Provide the (x, y) coordinate of the cell's center where the given text is located.  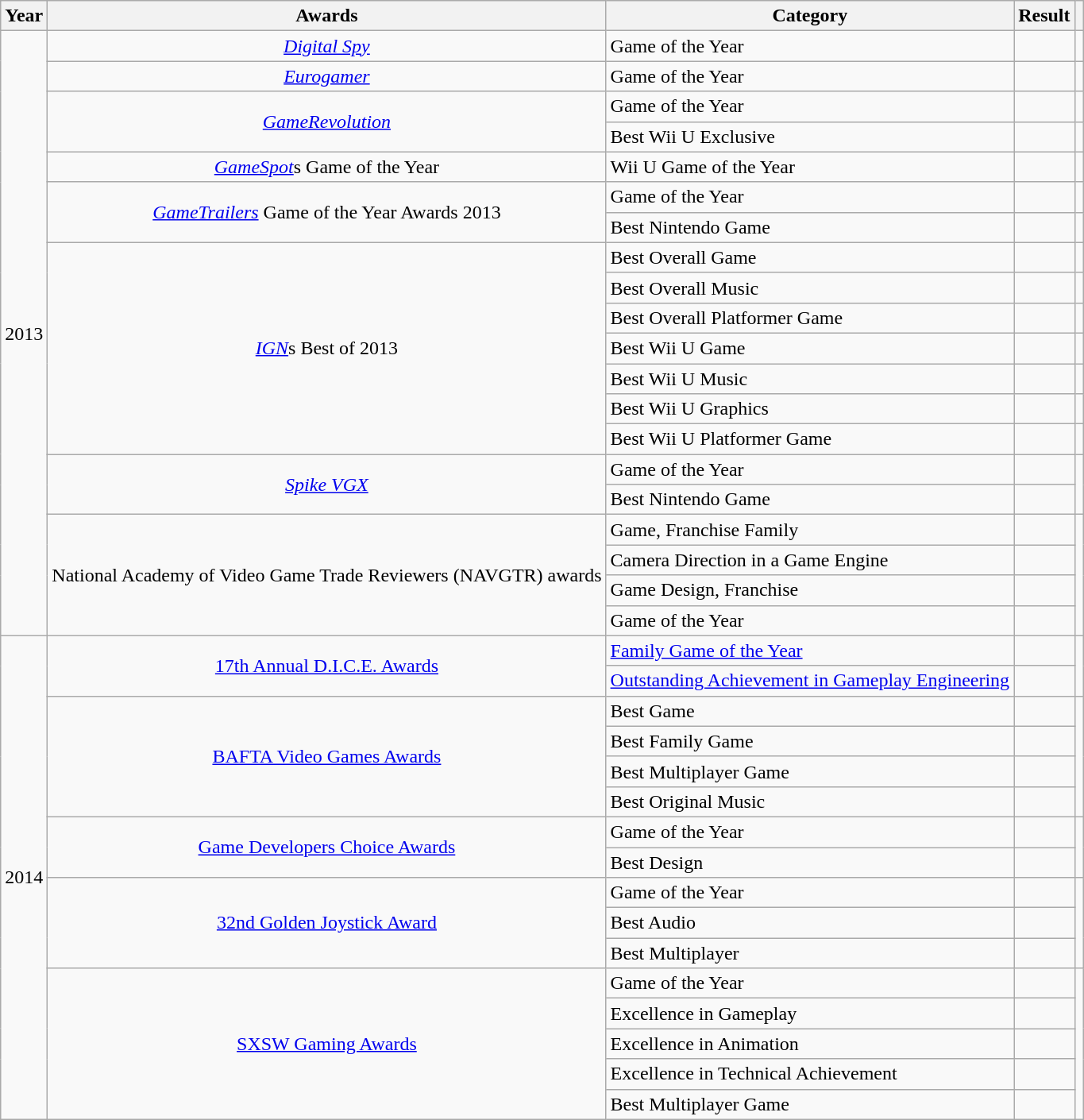
National Academy of Video Game Trade Reviewers (NAVGTR) awards (327, 575)
Awards (327, 16)
Game Developers Choice Awards (327, 847)
GameSpots Game of the Year (327, 167)
Best Wii U Platformer Game (810, 439)
Best Wii U Music (810, 379)
Category (810, 16)
SXSW Gaming Awards (327, 1044)
Best Wii U Graphics (810, 409)
Excellence in Animation (810, 1044)
Best Multiplayer (810, 953)
Excellence in Technical Achievement (810, 1074)
Camera Direction in a Game Engine (810, 560)
Excellence in Gameplay (810, 1014)
Best Audio (810, 923)
Digital Spy (327, 46)
Family Game of the Year (810, 651)
BAFTA Video Games Awards (327, 756)
Wii U Game of the Year (810, 167)
Best Original Music (810, 801)
Best Overall Music (810, 288)
IGNs Best of 2013 (327, 348)
Best Overall Game (810, 257)
17th Annual D.I.C.E. Awards (327, 666)
Best Wii U Game (810, 348)
Result (1044, 16)
Outstanding Achievement in Gameplay Engineering (810, 681)
GameTrailers Game of the Year Awards 2013 (327, 212)
Game, Franchise Family (810, 530)
2014 (24, 877)
Best Game (810, 711)
Year (24, 16)
Spike VGX (327, 485)
Best Overall Platformer Game (810, 318)
32nd Golden Joystick Award (327, 923)
Eurogamer (327, 76)
2013 (24, 334)
Best Wii U Exclusive (810, 137)
Game Design, Franchise (810, 590)
Best Family Game (810, 741)
Best Design (810, 862)
GameRevolution (327, 122)
